Locate the cell with the specified text and output its [x, y] center coordinate. 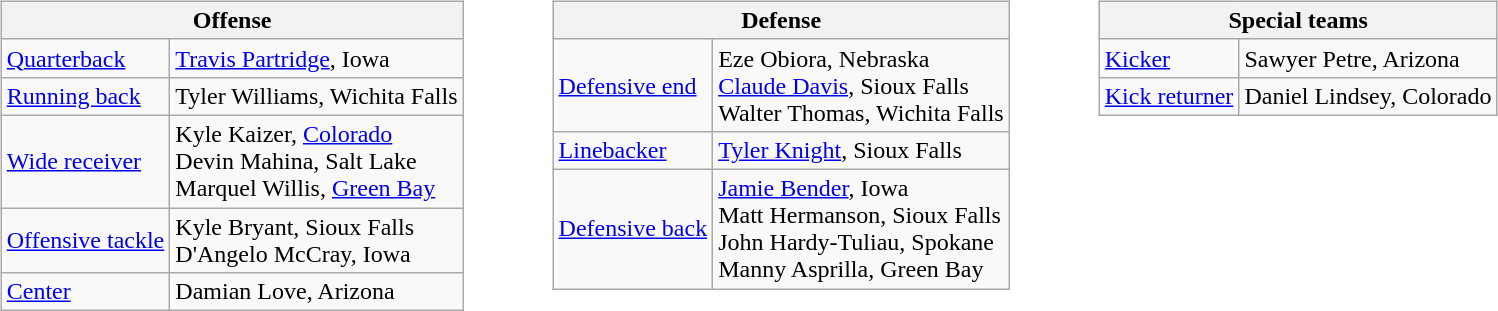
Kicker [1169, 58]
Travis Partridge, Iowa [316, 58]
Defensive back [633, 228]
Kick returner [1169, 96]
Jamie Bender, IowaMatt Hermanson, Sioux FallsJohn Hardy-Tuliau, SpokaneManny Asprilla, Green Bay [862, 228]
Sawyer Petre, Arizona [1368, 58]
Offensive tackle [86, 240]
Wide receiver [86, 161]
Offense [232, 20]
Quarterback [86, 58]
Linebacker [633, 150]
Kyle Kaizer, ColoradoDevin Mahina, Salt LakeMarquel Willis, Green Bay [316, 161]
Center [86, 292]
Special teams [1298, 20]
Defensive end [633, 85]
Tyler Williams, Wichita Falls [316, 96]
Running back [86, 96]
Tyler Knight, Sioux Falls [862, 150]
Daniel Lindsey, Colorado [1368, 96]
Eze Obiora, NebraskaClaude Davis, Sioux FallsWalter Thomas, Wichita Falls [862, 85]
Defense [781, 20]
Kyle Bryant, Sioux FallsD'Angelo McCray, Iowa [316, 240]
Damian Love, Arizona [316, 292]
